Find where the given text appears and provide that cell's center as [x, y] coordinate. 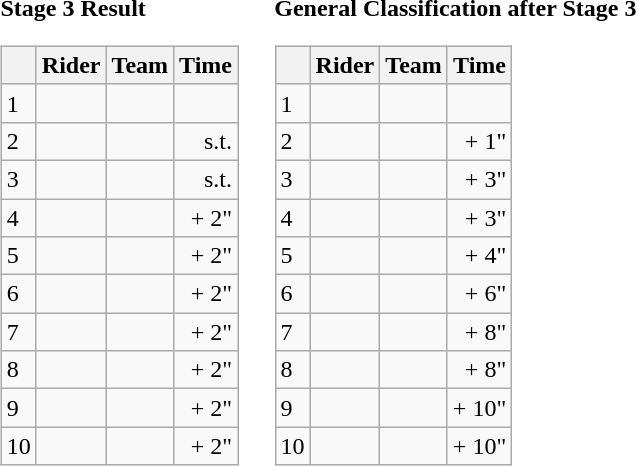
+ 4" [479, 256]
+ 6" [479, 294]
+ 1" [479, 141]
